From the cell containing the given text, extract its center point as (x, y) coordinate. 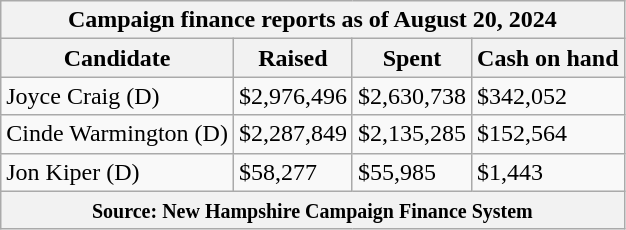
Cash on hand (548, 58)
$55,985 (412, 172)
$2,976,496 (292, 96)
Campaign finance reports as of August 20, 2024 (312, 20)
$152,564 (548, 134)
$2,287,849 (292, 134)
$342,052 (548, 96)
$1,443 (548, 172)
Cinde Warmington (D) (118, 134)
Source: New Hampshire Campaign Finance System (312, 210)
Jon Kiper (D) (118, 172)
Joyce Craig (D) (118, 96)
$2,135,285 (412, 134)
Raised (292, 58)
Candidate (118, 58)
Spent (412, 58)
$2,630,738 (412, 96)
$58,277 (292, 172)
